For the text-containing cell, return its midpoint in [x, y] coordinate format. 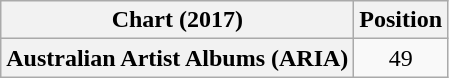
Chart (2017) [178, 20]
49 [401, 58]
Australian Artist Albums (ARIA) [178, 58]
Position [401, 20]
